Search for the cell housing the specified text and yield its (x, y) center coordinate. 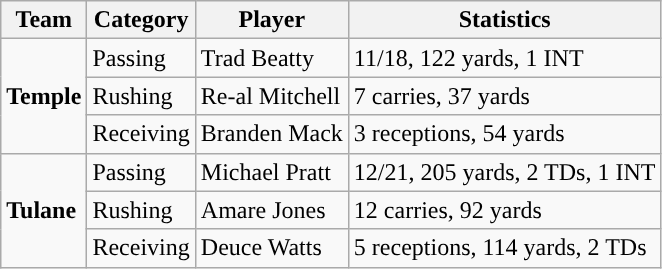
Trad Beatty (272, 58)
Branden Mack (272, 134)
11/18, 122 yards, 1 INT (504, 58)
Statistics (504, 20)
Deuce Watts (272, 248)
Re-al Mitchell (272, 96)
Team (44, 20)
7 carries, 37 yards (504, 96)
Player (272, 20)
12/21, 205 yards, 2 TDs, 1 INT (504, 172)
Amare Jones (272, 210)
Temple (44, 96)
12 carries, 92 yards (504, 210)
Tulane (44, 210)
3 receptions, 54 yards (504, 134)
Category (141, 20)
5 receptions, 114 yards, 2 TDs (504, 248)
Michael Pratt (272, 172)
